Return [x, y] of the center of cell containing provided text 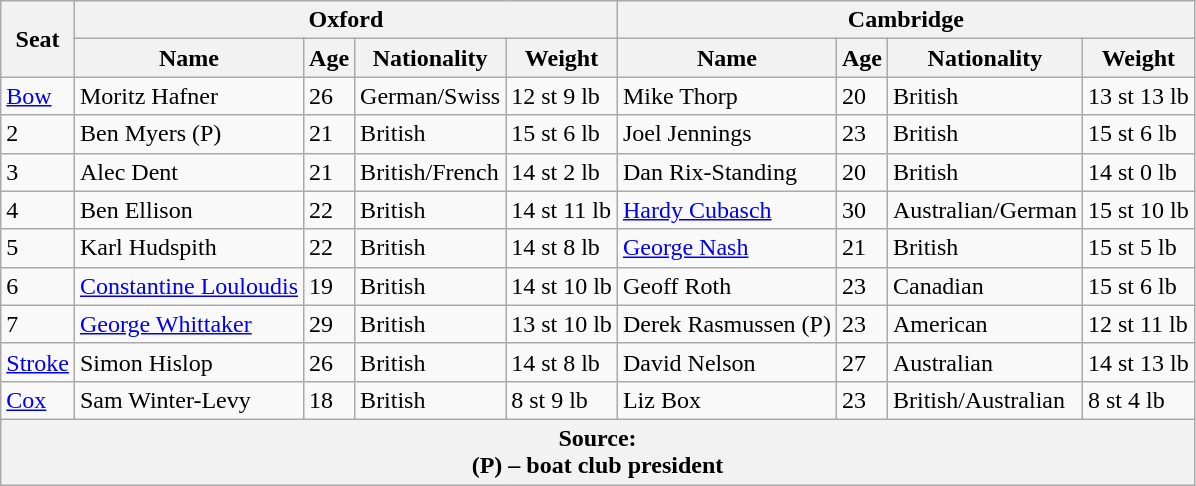
Seat [38, 39]
12 st 11 lb [1138, 324]
Source:(P) – boat club president [598, 452]
8 st 4 lb [1138, 400]
Australian [984, 362]
Ben Myers (P) [188, 134]
Australian/German [984, 210]
13 st 10 lb [562, 324]
14 st 10 lb [562, 286]
Canadian [984, 286]
Derek Rasmussen (P) [726, 324]
5 [38, 248]
Oxford [346, 20]
British/French [430, 172]
15 st 10 lb [1138, 210]
8 st 9 lb [562, 400]
Geoff Roth [726, 286]
14 st 2 lb [562, 172]
27 [862, 362]
6 [38, 286]
12 st 9 lb [562, 96]
30 [862, 210]
2 [38, 134]
Moritz Hafner [188, 96]
14 st 0 lb [1138, 172]
Alec Dent [188, 172]
Ben Ellison [188, 210]
American [984, 324]
13 st 13 lb [1138, 96]
19 [330, 286]
Sam Winter-Levy [188, 400]
29 [330, 324]
Stroke [38, 362]
Joel Jennings [726, 134]
Liz Box [726, 400]
German/Swiss [430, 96]
18 [330, 400]
4 [38, 210]
Dan Rix-Standing [726, 172]
British/Australian [984, 400]
7 [38, 324]
14 st 13 lb [1138, 362]
Hardy Cubasch [726, 210]
15 st 5 lb [1138, 248]
3 [38, 172]
Karl Hudspith [188, 248]
Mike Thorp [726, 96]
David Nelson [726, 362]
Bow [38, 96]
Cox [38, 400]
George Nash [726, 248]
Simon Hislop [188, 362]
Constantine Louloudis [188, 286]
Cambridge [906, 20]
George Whittaker [188, 324]
14 st 11 lb [562, 210]
